Pinpoint the cell where the given text exists, returning its (X, Y) midpoint coordinate. 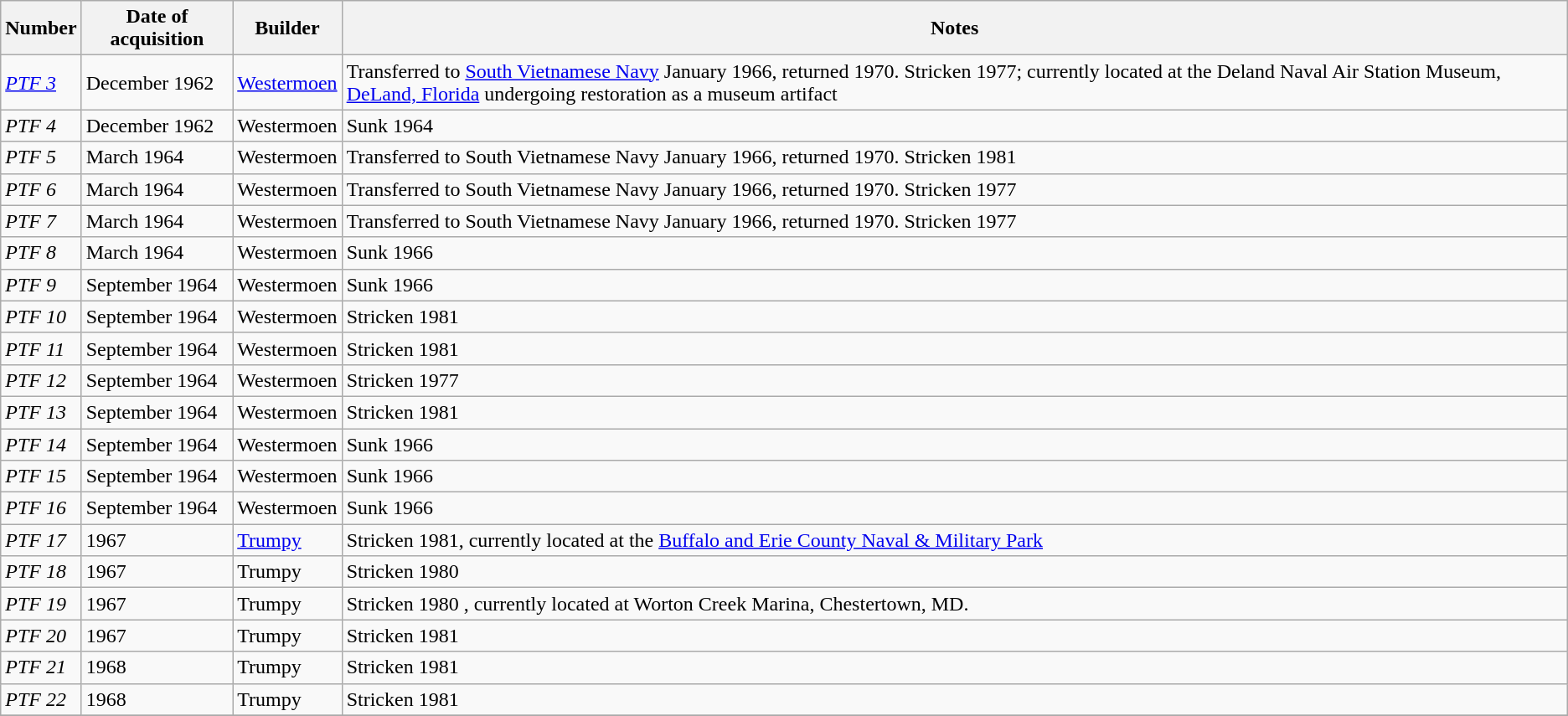
Date of acquisition (157, 28)
Stricken 1981, currently located at the Buffalo and Erie County Naval & Military Park (955, 540)
PTF 14 (41, 445)
PTF 16 (41, 508)
Notes (955, 28)
Sunk 1964 (955, 126)
PTF 5 (41, 157)
Builder (287, 28)
Number (41, 28)
PTF 20 (41, 636)
Stricken 1980 , currently located at Worton Creek Marina, Chestertown, MD. (955, 604)
PTF 3 (41, 82)
PTF 17 (41, 540)
PTF 9 (41, 285)
PTF 7 (41, 221)
Transferred to South Vietnamese Navy January 1966, returned 1970. Stricken 1981 (955, 157)
PTF 13 (41, 412)
Stricken 1980 (955, 572)
PTF 18 (41, 572)
PTF 6 (41, 189)
PTF 12 (41, 380)
PTF 4 (41, 126)
PTF 11 (41, 348)
PTF 19 (41, 604)
PTF 22 (41, 699)
PTF 15 (41, 476)
Stricken 1977 (955, 380)
PTF 8 (41, 253)
PTF 10 (41, 317)
PTF 21 (41, 667)
